Scan for the cell matching the given text and deliver its (x, y) coordinate at center. 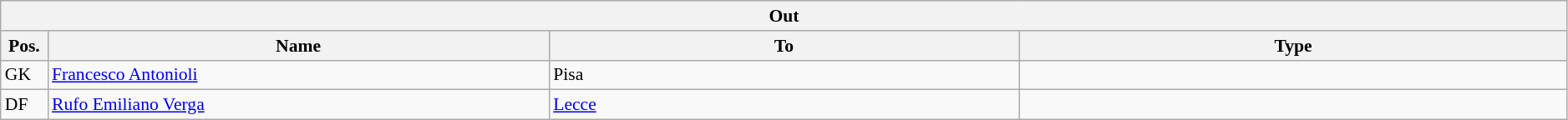
GK (24, 75)
Rufo Emiliano Verga (298, 105)
Type (1293, 46)
To (784, 46)
Out (784, 16)
Francesco Antonioli (298, 75)
Lecce (784, 105)
Name (298, 46)
Pisa (784, 75)
DF (24, 105)
Pos. (24, 46)
